Pinpoint the cell where the given text exists, returning its [X, Y] midpoint coordinate. 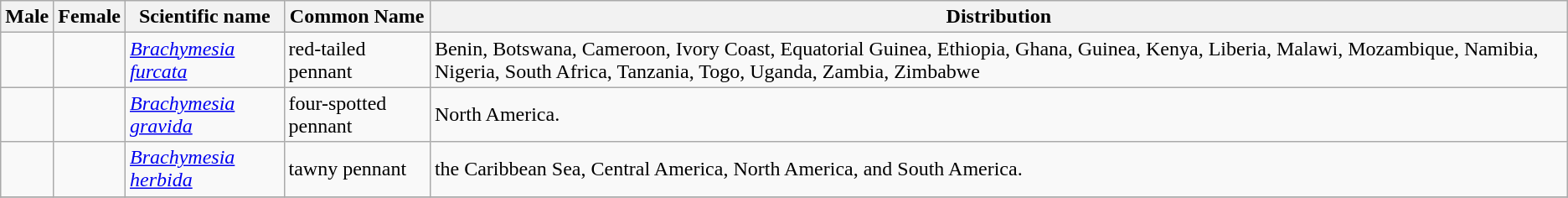
North America. [998, 114]
Brachymesia herbida [204, 169]
the Caribbean Sea, Central America, North America, and South America. [998, 169]
four-spotted pennant [357, 114]
Scientific name [204, 17]
Female [90, 17]
Distribution [998, 17]
Male [27, 17]
tawny pennant [357, 169]
Brachymesia furcata [204, 60]
Common Name [357, 17]
Brachymesia gravida [204, 114]
red-tailed pennant [357, 60]
